Search for the cell housing the specified text and yield its (X, Y) center coordinate. 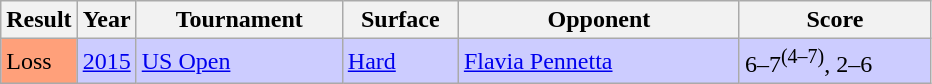
Opponent (598, 20)
2015 (106, 62)
Surface (400, 20)
Hard (400, 62)
6–7(4–7), 2–6 (834, 62)
US Open (239, 62)
Result (39, 20)
Tournament (239, 20)
Loss (39, 62)
Score (834, 20)
Flavia Pennetta (598, 62)
Year (106, 20)
